Search for the cell housing the specified text and yield its [X, Y] center coordinate. 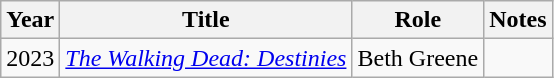
Notes [518, 20]
Role [418, 20]
2023 [30, 58]
Beth Greene [418, 58]
The Walking Dead: Destinies [206, 58]
Year [30, 20]
Title [206, 20]
